Pinpoint the cell where the given text exists, returning its [x, y] midpoint coordinate. 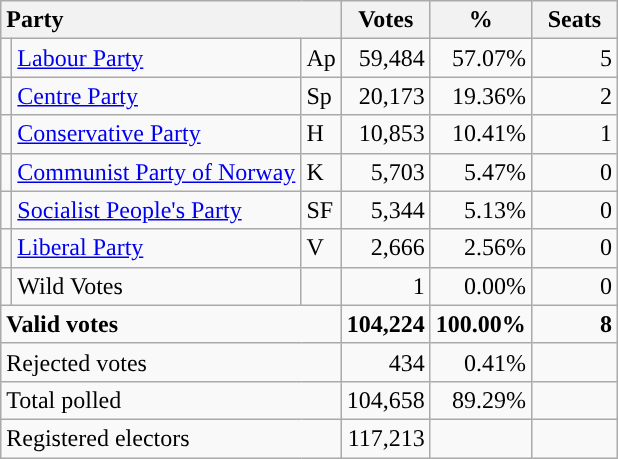
H [321, 134]
SF [321, 210]
59,484 [386, 58]
20,173 [386, 96]
2.56% [480, 248]
104,658 [386, 400]
Liberal Party [156, 248]
K [321, 172]
8 [574, 324]
19.36% [480, 96]
5,703 [386, 172]
Sp [321, 96]
2,666 [386, 248]
Communist Party of Norway [156, 172]
Socialist People's Party [156, 210]
89.29% [480, 400]
5.13% [480, 210]
Seats [574, 20]
Registered electors [172, 438]
Votes [386, 20]
57.07% [480, 58]
100.00% [480, 324]
434 [386, 362]
Valid votes [172, 324]
% [480, 20]
Party [172, 20]
0.00% [480, 286]
Conservative Party [156, 134]
117,213 [386, 438]
Rejected votes [172, 362]
5.47% [480, 172]
Labour Party [156, 58]
Centre Party [156, 96]
V [321, 248]
104,224 [386, 324]
2 [574, 96]
Ap [321, 58]
Total polled [172, 400]
10,853 [386, 134]
0.41% [480, 362]
5,344 [386, 210]
10.41% [480, 134]
5 [574, 58]
Wild Votes [156, 286]
